Locate the cell with the specified text and output its (X, Y) center coordinate. 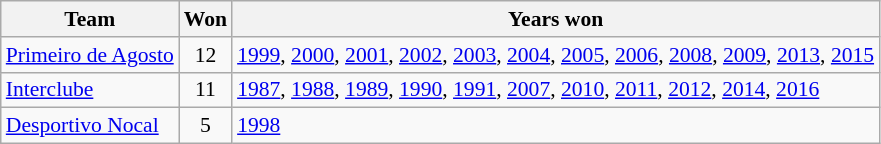
Years won (556, 19)
Primeiro de Agosto (90, 55)
Desportivo Nocal (90, 126)
Team (90, 19)
Interclube (90, 90)
12 (206, 55)
11 (206, 90)
1999, 2000, 2001, 2002, 2003, 2004, 2005, 2006, 2008, 2009, 2013, 2015 (556, 55)
Won (206, 19)
1998 (556, 126)
5 (206, 126)
1987, 1988, 1989, 1990, 1991, 2007, 2010, 2011, 2012, 2014, 2016 (556, 90)
